Capture the cell that displays the provided text and extract its [x, y] central coordinate. 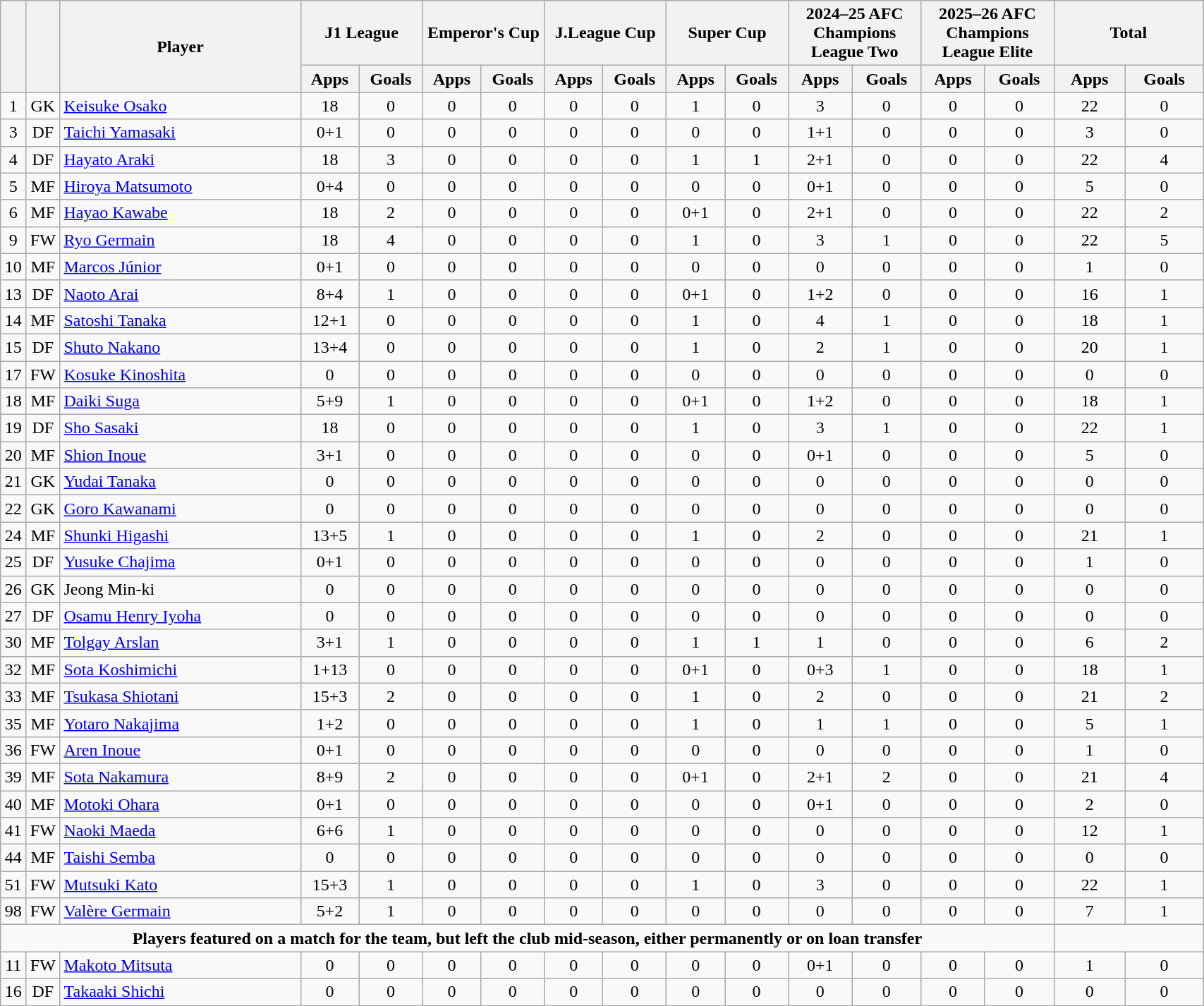
26 [13, 589]
51 [13, 885]
Makoto Mitsuta [181, 965]
9 [13, 240]
36 [13, 750]
Ryo Germain [181, 240]
5+9 [330, 401]
Jeong Min-ki [181, 589]
Naoto Arai [181, 293]
98 [13, 911]
Yotaro Nakajima [181, 723]
Hayato Araki [181, 159]
Total [1129, 33]
Marcos Júnior [181, 267]
7 [1089, 911]
Hayao Kawabe [181, 213]
Emperor's Cup [484, 33]
2025–26 AFC Champions League Elite [987, 33]
J1 League [361, 33]
6+6 [330, 831]
Daiki Suga [181, 401]
11 [13, 965]
30 [13, 643]
27 [13, 616]
0+4 [330, 186]
40 [13, 804]
Goro Kawanami [181, 509]
Takaaki Shichi [181, 992]
Player [181, 47]
8+9 [330, 777]
Players featured on a match for the team, but left the club mid-season, either permanently or on loan transfer [528, 938]
24 [13, 535]
32 [13, 669]
13 [13, 293]
5+2 [330, 911]
Tolgay Arslan [181, 643]
33 [13, 696]
Mutsuki Kato [181, 885]
13+4 [330, 347]
Sota Koshimichi [181, 669]
Tsukasa Shiotani [181, 696]
14 [13, 320]
1+1 [820, 133]
2024–25 AFC Champions League Two [855, 33]
39 [13, 777]
0+3 [820, 669]
Sho Sasaki [181, 428]
Taishi Semba [181, 858]
41 [13, 831]
Kosuke Kinoshita [181, 375]
25 [13, 562]
Shuto Nakano [181, 347]
44 [13, 858]
8+4 [330, 293]
13+5 [330, 535]
Sota Nakamura [181, 777]
19 [13, 428]
Super Cup [728, 33]
Hiroya Matsumoto [181, 186]
Shion Inoue [181, 455]
Naoki Maeda [181, 831]
Aren Inoue [181, 750]
Taichi Yamasaki [181, 133]
Yusuke Chajima [181, 562]
Satoshi Tanaka [181, 320]
Osamu Henry Iyoha [181, 616]
1+13 [330, 669]
Shunki Higashi [181, 535]
15 [13, 347]
10 [13, 267]
Yudai Tanaka [181, 482]
Keisuke Osako [181, 106]
12+1 [330, 320]
Valère Germain [181, 911]
35 [13, 723]
17 [13, 375]
12 [1089, 831]
J.League Cup [605, 33]
Motoki Ohara [181, 804]
